Find where the given text appears and provide that cell's center as [X, Y] coordinate. 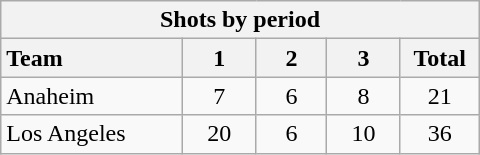
21 [440, 96]
Total [440, 58]
20 [220, 134]
36 [440, 134]
2 [292, 58]
1 [220, 58]
Team [92, 58]
8 [364, 96]
Los Angeles [92, 134]
Anaheim [92, 96]
Shots by period [240, 20]
3 [364, 58]
10 [364, 134]
7 [220, 96]
